Scan for the cell matching the given text and deliver its (X, Y) coordinate at center. 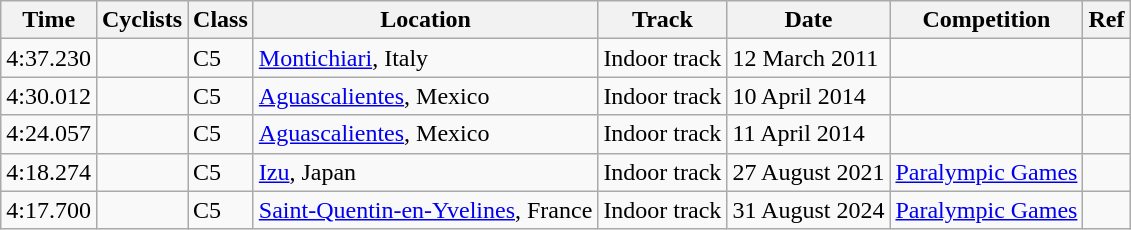
4:37.230 (49, 58)
4:24.057 (49, 134)
Saint-Quentin-en-Yvelines, France (426, 210)
11 April 2014 (808, 134)
Montichiari, Italy (426, 58)
Izu, Japan (426, 172)
Competition (986, 20)
Class (221, 20)
12 March 2011 (808, 58)
27 August 2021 (808, 172)
31 August 2024 (808, 210)
Location (426, 20)
Track (662, 20)
Date (808, 20)
Cyclists (142, 20)
4:18.274 (49, 172)
4:30.012 (49, 96)
10 April 2014 (808, 96)
Ref (1106, 20)
4:17.700 (49, 210)
Time (49, 20)
